Detect which cell encompasses the target text, then output its [x, y] center coordinate. 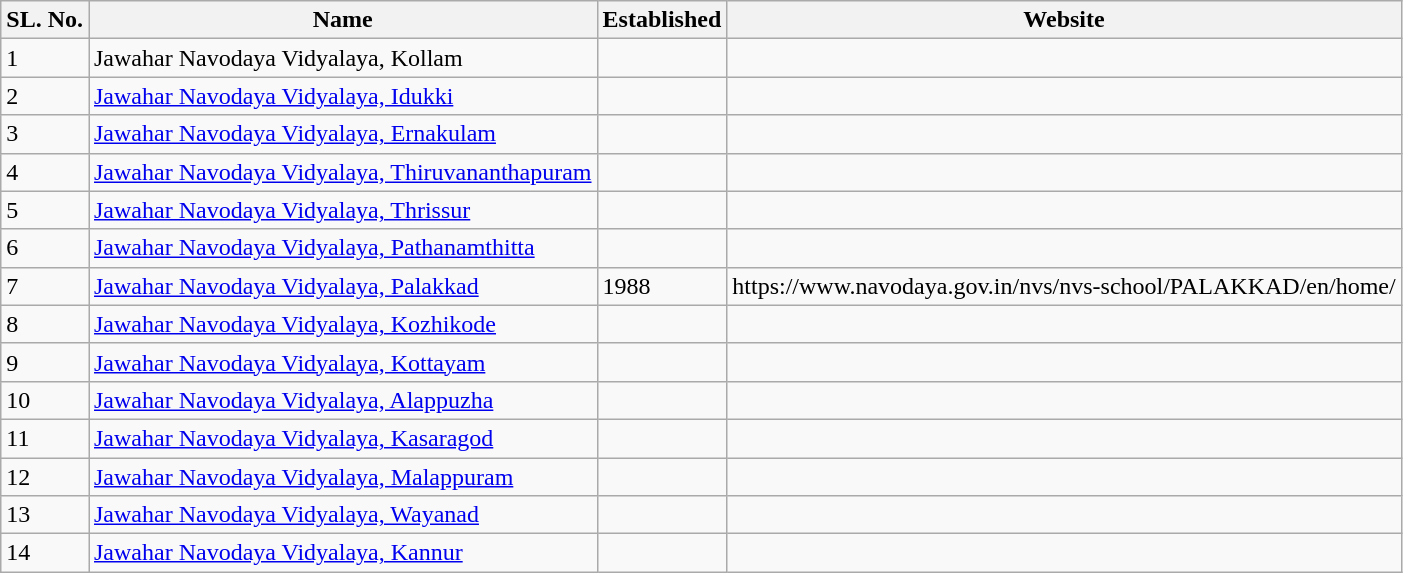
Jawahar Navodaya Vidyalaya, Palakkad [342, 286]
1 [45, 58]
Jawahar Navodaya Vidyalaya, Thrissur [342, 210]
Website [1064, 20]
13 [45, 515]
Jawahar Navodaya Vidyalaya, Idukki [342, 96]
Jawahar Navodaya Vidyalaya, Kottayam [342, 362]
https://www.navodaya.gov.in/nvs/nvs-school/PALAKKAD/en/home/ [1064, 286]
3 [45, 134]
1988 [662, 286]
9 [45, 362]
Jawahar Navodaya Vidyalaya, Alappuzha [342, 400]
14 [45, 553]
Jawahar Navodaya Vidyalaya, Thiruvananthapuram [342, 172]
7 [45, 286]
Established [662, 20]
Name [342, 20]
Jawahar Navodaya Vidyalaya, Ernakulam [342, 134]
2 [45, 96]
6 [45, 248]
Jawahar Navodaya Vidyalaya, Pathanamthitta [342, 248]
8 [45, 324]
Jawahar Navodaya Vidyalaya, Kannur [342, 553]
Jawahar Navodaya Vidyalaya, Kozhikode [342, 324]
11 [45, 438]
SL. No. [45, 20]
12 [45, 477]
Jawahar Navodaya Vidyalaya, Kollam [342, 58]
5 [45, 210]
4 [45, 172]
Jawahar Navodaya Vidyalaya, Kasaragod [342, 438]
Jawahar Navodaya Vidyalaya, Malappuram [342, 477]
10 [45, 400]
Jawahar Navodaya Vidyalaya, Wayanad [342, 515]
